Find where the given text appears and provide that cell's center as (x, y) coordinate. 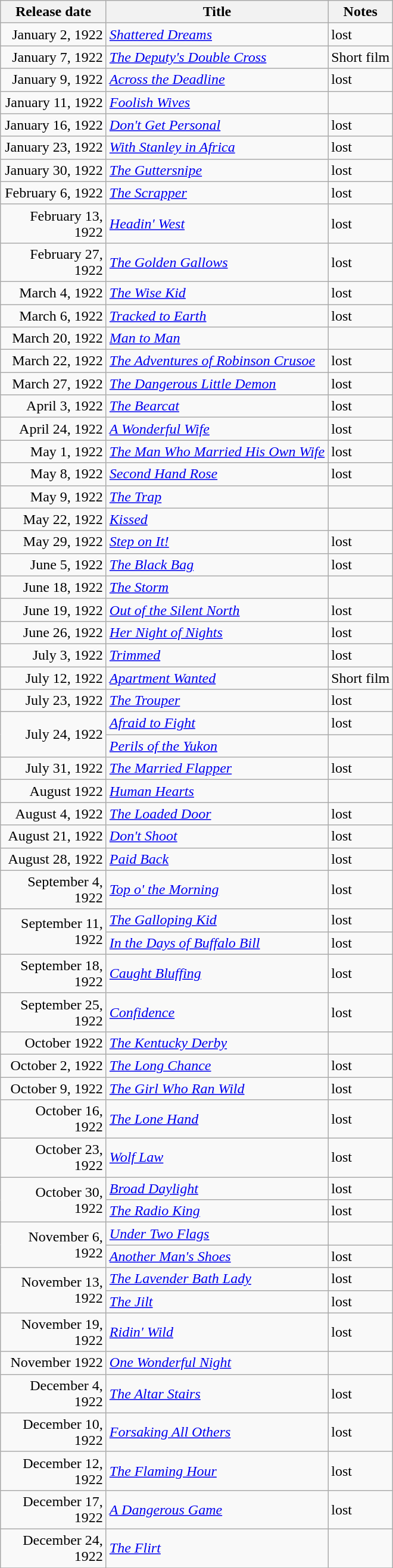
The Kentucky Derby (217, 1043)
The Man Who Married His Own Wife (217, 451)
The Lone Hand (217, 1119)
Title (217, 12)
Perils of the Yukon (217, 746)
February 6, 1922 (54, 193)
June 19, 1922 (54, 610)
February 27, 1922 (54, 262)
The Altar Stairs (217, 1393)
The Loaded Door (217, 814)
The Deputy's Double Cross (217, 57)
January 9, 1922 (54, 80)
July 23, 1922 (54, 701)
January 16, 1922 (54, 125)
Human Hearts (217, 791)
A Dangerous Game (217, 1510)
December 24, 1922 (54, 1548)
With Stanley in Africa (217, 148)
May 1, 1922 (54, 451)
March 22, 1922 (54, 361)
Notes (361, 12)
A Wonderful Wife (217, 429)
October 1922 (54, 1043)
September 25, 1922 (54, 1012)
The Lavender Bath Lady (217, 1279)
The Jilt (217, 1302)
Another Man's Shoes (217, 1256)
May 9, 1922 (54, 497)
Ridin' Wild (217, 1332)
Shattered Dreams (217, 35)
In the Days of Buffalo Bill (217, 943)
June 26, 1922 (54, 632)
Her Night of Nights (217, 632)
October 2, 1922 (54, 1065)
The Trap (217, 497)
The Long Chance (217, 1065)
Apartment Wanted (217, 678)
January 2, 1922 (54, 35)
Foolish Wives (217, 102)
November 6, 1922 (54, 1245)
July 24, 1922 (54, 735)
July 31, 1922 (54, 769)
Afraid to Fight (217, 723)
January 7, 1922 (54, 57)
November 1922 (54, 1363)
October 23, 1922 (54, 1158)
Man to Man (217, 338)
November 13, 1922 (54, 1290)
The Trouper (217, 701)
December 12, 1922 (54, 1470)
August 21, 1922 (54, 836)
November 19, 1922 (54, 1332)
The Girl Who Ran Wild (217, 1088)
Confidence (217, 1012)
June 18, 1922 (54, 587)
March 20, 1922 (54, 338)
January 11, 1922 (54, 102)
February 13, 1922 (54, 224)
Under Two Flags (217, 1234)
Trimmed (217, 655)
May 29, 1922 (54, 542)
October 30, 1922 (54, 1200)
The Guttersnipe (217, 170)
June 5, 1922 (54, 565)
Kissed (217, 519)
One Wonderful Night (217, 1363)
The Adventures of Robinson Crusoe (217, 361)
March 4, 1922 (54, 293)
The Dangerous Little Demon (217, 384)
Wolf Law (217, 1158)
July 12, 1922 (54, 678)
Don't Get Personal (217, 125)
Headin' West (217, 224)
October 16, 1922 (54, 1119)
September 4, 1922 (54, 890)
Across the Deadline (217, 80)
Tracked to Earth (217, 316)
Second Hand Rose (217, 474)
April 3, 1922 (54, 406)
Release date (54, 12)
Don't Shoot (217, 836)
May 8, 1922 (54, 474)
The Wise Kid (217, 293)
May 22, 1922 (54, 519)
December 10, 1922 (54, 1432)
March 6, 1922 (54, 316)
August 28, 1922 (54, 859)
Top o' the Morning (217, 890)
The Flirt (217, 1548)
September 18, 1922 (54, 973)
The Bearcat (217, 406)
The Radio King (217, 1211)
August 4, 1922 (54, 814)
Step on It! (217, 542)
August 1922 (54, 791)
March 27, 1922 (54, 384)
The Married Flapper (217, 769)
The Storm (217, 587)
December 17, 1922 (54, 1510)
The Scrapper (217, 193)
The Golden Gallows (217, 262)
The Galloping Kid (217, 920)
Forsaking All Others (217, 1432)
Paid Back (217, 859)
July 3, 1922 (54, 655)
Caught Bluffing (217, 973)
The Flaming Hour (217, 1470)
January 23, 1922 (54, 148)
January 30, 1922 (54, 170)
December 4, 1922 (54, 1393)
The Black Bag (217, 565)
September 11, 1922 (54, 932)
October 9, 1922 (54, 1088)
Broad Daylight (217, 1188)
April 24, 1922 (54, 429)
Out of the Silent North (217, 610)
